Capture the cell that displays the provided text and extract its (X, Y) central coordinate. 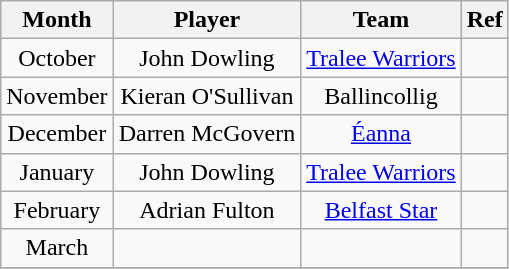
November (57, 96)
February (57, 210)
March (57, 248)
Month (57, 20)
Éanna (381, 134)
Belfast Star (381, 210)
Darren McGovern (207, 134)
Kieran O'Sullivan (207, 96)
Adrian Fulton (207, 210)
December (57, 134)
Team (381, 20)
Player (207, 20)
Ballincollig (381, 96)
Ref (484, 20)
October (57, 58)
January (57, 172)
